Return the (X, Y) coordinate for the center point of the cell that contains the specified text.  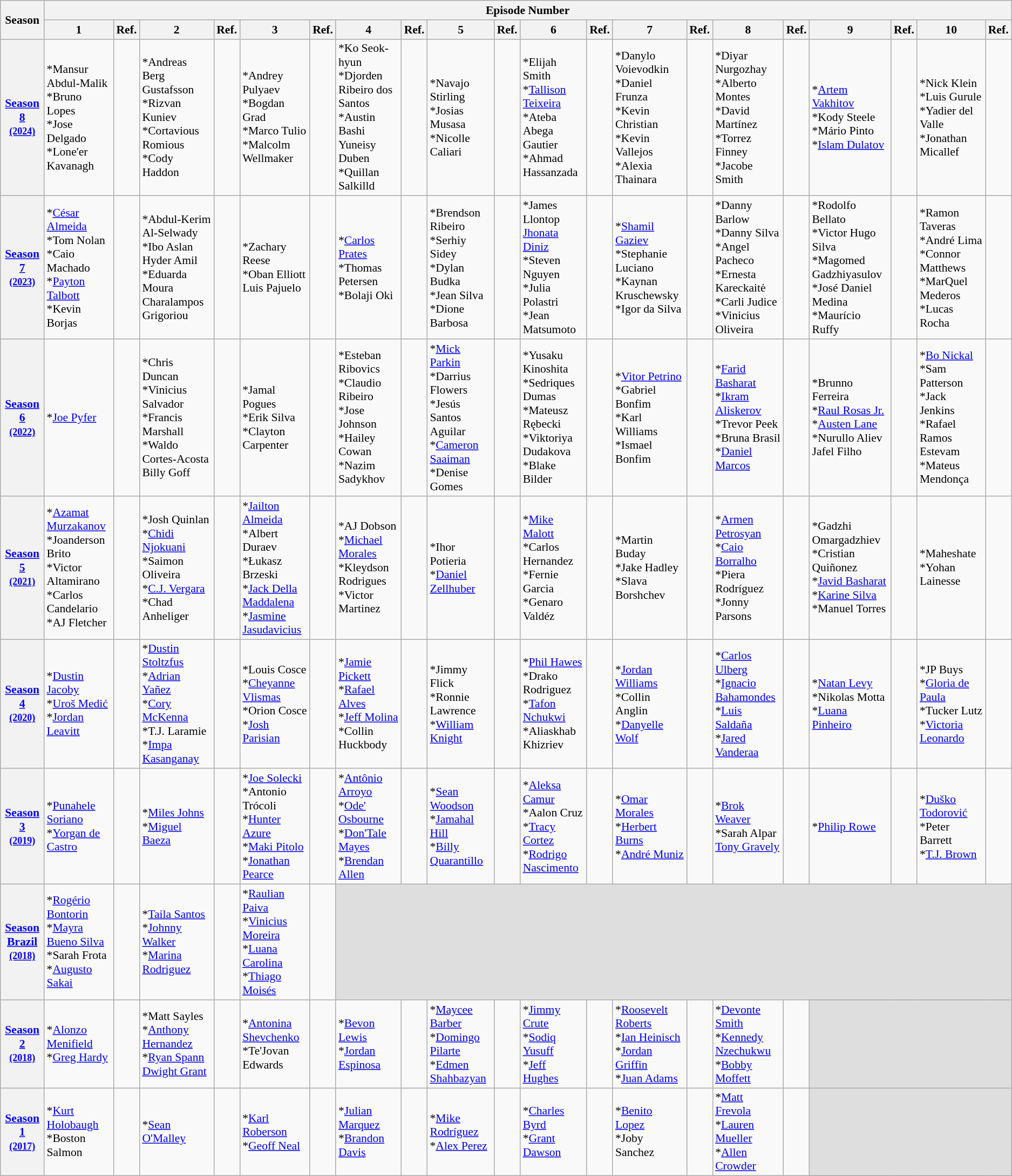
*Chris Duncan*Vinicius Salvador*Francis Marshall*Waldo Cortes-AcostaBilly Goff (176, 418)
*Miles Johns*Miguel Baeza (176, 827)
*Shamil Gaziev*Stephanie Luciano*Kaynan Kruschewsky*Igor da Silva (650, 268)
*Taila Santos*Johnny Walker*Marina Rodriguez (176, 942)
*Jamie Pickett*Rafael Alves*Jeff Molina*Collin Huckbody (369, 704)
*Navajo Stirling*Josias Musasa*Nicolle Caliari (460, 118)
*Dustin Jacoby*Uroš Medić*Jordan Leavitt (79, 704)
*Sean Woodson*Jamahal Hill*Billy Quarantillo (460, 827)
*Alonzo Menifield*Greg Hardy (79, 1044)
*JP Buys*Gloria de Paula*Tucker Lutz*Victoria Leonardo (951, 704)
*Dustin Stoltzfus*Adrian Yañez*Cory McKenna*T.J. Laramie*Impa Kasanganay (176, 704)
*Duško Todorović*Peter Barrett*T.J. Brown (951, 827)
*Antônio Arroyo*Ode' Osbourne*Don'Tale Mayes*Brendan Allen (369, 827)
Season 5(2021) (23, 568)
2 (176, 30)
*Brok Weaver*Sarah AlparTony Gravely (748, 827)
*Julian Marquez*Brandon Davis (369, 1132)
*Nick Klein*Luis Gurule*Yadier del Valle*Jonathan Micallef (951, 118)
*Bevon Lewis*Jordan Espinosa (369, 1044)
*Devonte Smith*Kennedy Nzechukwu*Bobby Moffett (748, 1044)
*Ko Seok-hyun*Djorden Ribeiro dos Santos*Austin BashiYuneisy Duben *Quillan Salkilld (369, 118)
6 (554, 30)
*Elijah Smith*Tallison Teixeira*Ateba Abega Gautier*Ahmad Hassanzada (554, 118)
*Bo Nickal*Sam Patterson*Jack Jenkins*Rafael Ramos Estevam*Mateus Mendonça (951, 418)
*Louis Cosce*Cheyanne Vlismas*Orion Cosce*Josh Parisian (275, 704)
*Brunno Ferreira*Raul Rosas Jr.*Austen Lane*Nurullo AlievJafel Filho (850, 418)
Episode Number (528, 10)
*Esteban Ribovics*Claudio Ribeiro*Jose Johnson*Hailey Cowan*Nazim Sadykhov (369, 418)
*Gadzhi Omargadzhiev*Cristian Quiñonez*Javid Basharat*Karine Silva*Manuel Torres (850, 568)
*Benito Lopez*Joby Sanchez (650, 1132)
*Abdul-Kerim Al-Selwady*Ibo AslanHyder Amil*Eduarda MouraCharalampos Grigoriou (176, 268)
7 (650, 30)
5 (460, 30)
*James LlontopJhonata Diniz*Steven Nguyen*Julia Polastri*Jean Matsumoto (554, 268)
*Mike Malott*Carlos Hernandez*Fernie Garcia*Genaro Valdéz (554, 568)
*Brendson Ribeiro*Serhiy Sidey*Dylan Budka*Jean Silva*Dione Barbosa (460, 268)
*Jamal Pogues*Erik Silva*Clayton Carpenter (275, 418)
*Sean O'Malley (176, 1132)
*Jimmy Flick*Ronnie Lawrence*William Knight (460, 704)
*Maycee Barber*Domingo Pilarte*Edmen Shahbazyan (460, 1044)
4 (369, 30)
Season 2(2018) (23, 1044)
Season 6(2022) (23, 418)
*Karl Roberson*Geoff Neal (275, 1132)
*Carlos Prates*Thomas Petersen*Bolaji Oki (369, 268)
*Rodolfo Bellato*Victor Hugo Silva*Magomed Gadzhiyasulov*José Daniel Medina*Maurício Ruffy (850, 268)
9 (850, 30)
*Roosevelt Roberts*Ian Heinisch*Jordan Griffin*Juan Adams (650, 1044)
10 (951, 30)
*Joe Solecki*Antonio Trócoli*Hunter Azure*Maki Pitolo*Jonathan Pearce (275, 827)
*Danny Barlow*Danny Silva*Angel Pacheco*Ernesta Kareckaitė*Carli Judice*Vinicius Oliveira (748, 268)
*Philip Rowe (850, 827)
*Punahele Soriano*Yorgan de Castro (79, 827)
Season 3(2019) (23, 827)
*Mike Rodríguez*Alex Perez (460, 1132)
*Maheshate*Yohan Lainesse (951, 568)
*Rogério Bontorin*Mayra Bueno Silva*Sarah Frota*Augusto Sakai (79, 942)
*Vitor Petrino*Gabriel Bonfim*Karl Williams*Ismael Bonfim (650, 418)
*Azamat Murzakanov*Joanderson Brito*Victor Altamirano*Carlos Candelario*AJ Fletcher (79, 568)
*Matt Sayles*Anthony Hernandez*Ryan SpannDwight Grant (176, 1044)
Season 8(2024) (23, 118)
*Phil Hawes*Drako Rodriguez*Tafon Nchukwi*Aliaskhab Khizriev (554, 704)
*Kurt Holobaugh*Boston Salmon (79, 1132)
*César Almeida*Tom Nolan*Caio Machado*Payton Talbott*Kevin Borjas (79, 268)
*Carlos Ulberg*Ignacio Bahamondes*Luis Saldaña*Jared Vanderaa (748, 704)
1 (79, 30)
*Jailton Almeida*Albert Duraev*Łukasz Brzeski*Jack Della Maddalena*Jasmine Jasudavicius (275, 568)
*Zachary Reese*Oban ElliottLuis Pajuelo (275, 268)
*Martin Buday*Jake Hadley*Slava Borshchev (650, 568)
*Danylo Voievodkin*Daniel Frunza*Kevin Christian*Kevin Vallejos*Alexia Thainara (650, 118)
*Josh Quinlan*Chidi Njokuani*Saimon Oliveira*C.J. Vergara*Chad Anheliger (176, 568)
Season Brazil(2018) (23, 942)
*Matt Frevola*Lauren Mueller*Allen Crowder (748, 1132)
*Jordan Williams*Collin Anglin*Danyelle Wolf (650, 704)
*Farid Basharat*Ikram Aliskerov*Trevor Peek*Bruna Brasil*Daniel Marcos (748, 418)
*Omar Morales*Herbert Burns*André Muniz (650, 827)
*Ihor Potieria*Daniel Zellhuber (460, 568)
Season 4(2020) (23, 704)
*Mansur Abdul-Malik*Bruno Lopes*Jose Delgado*Lone'er Kavanagh (79, 118)
*Ramon Taveras*André Lima*Connor Matthews*MarQuel Mederos*Lucas Rocha (951, 268)
Season (23, 19)
*Yusaku Kinoshita*Sedriques Dumas*Mateusz Rębecki*Viktoriya Dudakova*Blake Bilder (554, 418)
*Artem Vakhitov*Kody Steele*Mário Pinto*Islam Dulatov (850, 118)
*Aleksa Camur*Aalon Cruz*Tracy Cortez*Rodrigo Nascimento (554, 827)
Season 7(2023) (23, 268)
Season 1(2017) (23, 1132)
8 (748, 30)
*Jimmy Crute*Sodiq Yusuff*Jeff Hughes (554, 1044)
*AJ Dobson*Michael Morales*Kleydson Rodrigues*Victor Martinez (369, 568)
*Andrey Pulyaev*Bogdan Grad*Marco Tulio*Malcolm Wellmaker (275, 118)
*Natan Levy*Nikolas Motta*Luana Pinheiro (850, 704)
*Antonina Shevchenko*Te'Jovan Edwards (275, 1044)
*Diyar Nurgozhay*Alberto Montes*David Martínez*Torrez Finney*Jacobe Smith (748, 118)
*Mick Parkin*Darrius Flowers*Jesús Santos Aguilar*Cameron Saaiman*Denise Gomes (460, 418)
*Raulian Paiva*Vinicius Moreira*Luana Carolina*Thiago Moisés (275, 942)
3 (275, 30)
*Joe Pyfer (79, 418)
*Andreas Berg Gustafsson*Rizvan Kuniev*Cortavious Romious*Cody Haddon (176, 118)
*Armen Petrosyan*Caio Borralho*Piera Rodríguez*Jonny Parsons (748, 568)
*Charles Byrd*Grant Dawson (554, 1132)
